Pinpoint the cell where the given text exists, returning its [X, Y] midpoint coordinate. 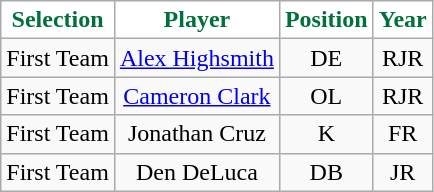
Position [326, 20]
Den DeLuca [196, 172]
Cameron Clark [196, 96]
FR [402, 134]
DB [326, 172]
OL [326, 96]
Year [402, 20]
Alex Highsmith [196, 58]
DE [326, 58]
Jonathan Cruz [196, 134]
Selection [58, 20]
K [326, 134]
JR [402, 172]
Player [196, 20]
